Extract the (x, y) coordinate from the center of the cell holding the provided text.  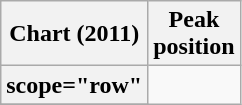
Peakposition (194, 34)
scope="row" (74, 85)
Chart (2011) (74, 34)
